Output the (x, y) coordinate of the center of the cell containing the given text.  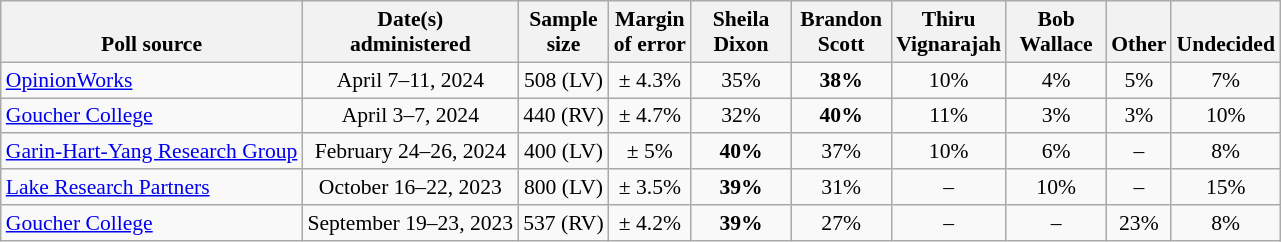
September 19–23, 2023 (410, 223)
SheilaDixon (741, 32)
Marginof error (650, 32)
Other (1138, 32)
October 16–22, 2023 (410, 187)
37% (841, 152)
April 7–11, 2024 (410, 80)
February 24–26, 2024 (410, 152)
23% (1138, 223)
BrandonScott (841, 32)
11% (948, 116)
4% (1056, 80)
Undecided (1225, 32)
± 5% (650, 152)
BobWallace (1056, 32)
OpinionWorks (152, 80)
Samplesize (564, 32)
7% (1225, 80)
5% (1138, 80)
April 3–7, 2024 (410, 116)
Lake Research Partners (152, 187)
Poll source (152, 32)
27% (841, 223)
400 (LV) (564, 152)
15% (1225, 187)
6% (1056, 152)
31% (841, 187)
Garin-Hart-Yang Research Group (152, 152)
508 (LV) (564, 80)
± 4.7% (650, 116)
Date(s)administered (410, 32)
440 (RV) (564, 116)
537 (RV) (564, 223)
± 4.3% (650, 80)
38% (841, 80)
35% (741, 80)
± 3.5% (650, 187)
ThiruVignarajah (948, 32)
800 (LV) (564, 187)
32% (741, 116)
± 4.2% (650, 223)
